Locate the cell with the specified text and output its (X, Y) center coordinate. 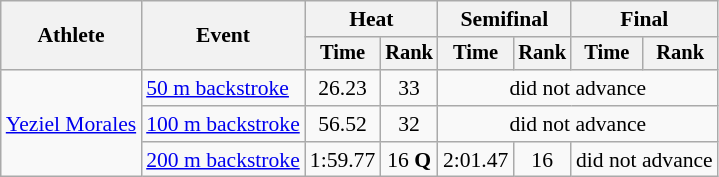
Final (644, 19)
Semifinal (504, 19)
26.23 (342, 88)
50 m backstroke (223, 88)
Event (223, 36)
100 m backstroke (223, 124)
56.52 (342, 124)
33 (409, 88)
Heat (372, 19)
32 (409, 124)
Yeziel Morales (71, 124)
Athlete (71, 36)
